From the cell containing the given text, extract its center point as [X, Y] coordinate. 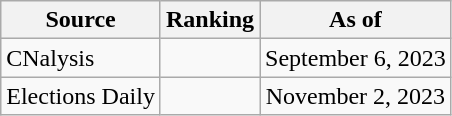
September 6, 2023 [356, 58]
Elections Daily [81, 96]
Ranking [210, 20]
November 2, 2023 [356, 96]
Source [81, 20]
CNalysis [81, 58]
As of [356, 20]
